Identify which cell holds the provided text, then report its (X, Y) central coordinate. 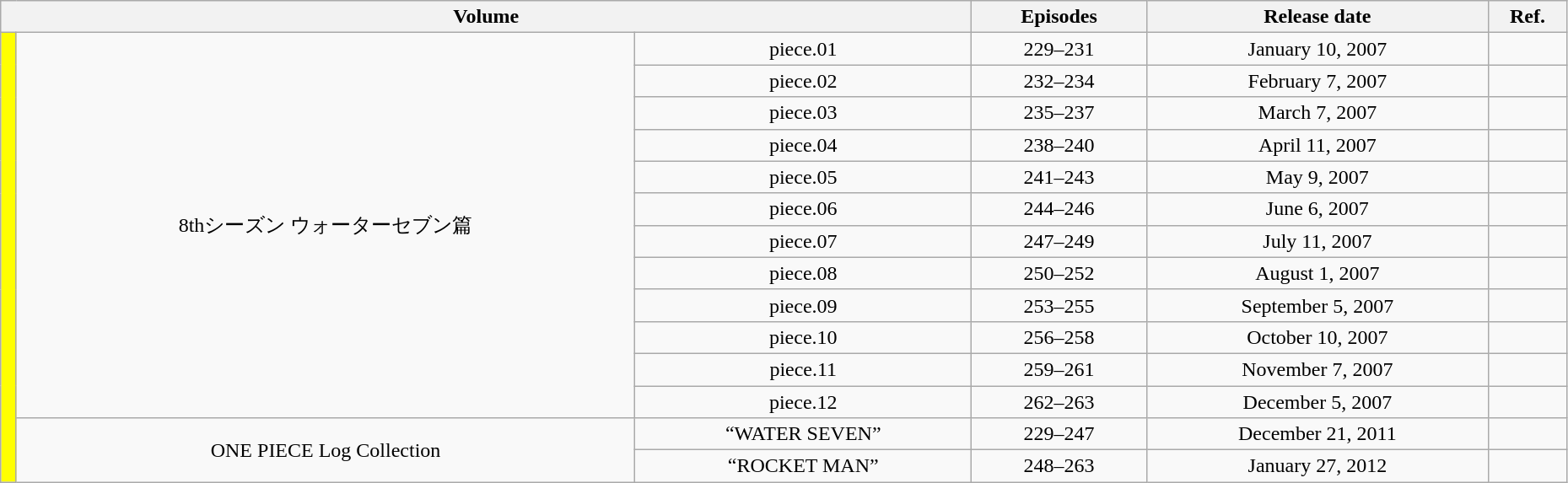
Ref. (1528, 17)
244–246 (1059, 209)
July 11, 2007 (1317, 241)
September 5, 2007 (1317, 305)
December 5, 2007 (1317, 402)
256–258 (1059, 337)
229–231 (1059, 49)
262–263 (1059, 402)
232–234 (1059, 81)
229–247 (1059, 434)
piece.12 (803, 402)
December 21, 2011 (1317, 434)
piece.07 (803, 241)
piece.03 (803, 113)
250–252 (1059, 273)
235–237 (1059, 113)
247–249 (1059, 241)
January 10, 2007 (1317, 49)
piece.06 (803, 209)
April 11, 2007 (1317, 145)
“ROCKET MAN” (803, 466)
248–263 (1059, 466)
piece.01 (803, 49)
March 7, 2007 (1317, 113)
Episodes (1059, 17)
241–243 (1059, 177)
253–255 (1059, 305)
November 7, 2007 (1317, 369)
Volume (486, 17)
259–261 (1059, 369)
piece.11 (803, 369)
238–240 (1059, 145)
May 9, 2007 (1317, 177)
October 10, 2007 (1317, 337)
piece.10 (803, 337)
August 1, 2007 (1317, 273)
February 7, 2007 (1317, 81)
piece.09 (803, 305)
January 27, 2012 (1317, 466)
8thシーズン ウォーターセブン篇 (326, 226)
piece.04 (803, 145)
ONE PIECE Log Collection (326, 450)
piece.08 (803, 273)
June 6, 2007 (1317, 209)
Release date (1317, 17)
“WATER SEVEN” (803, 434)
piece.05 (803, 177)
piece.02 (803, 81)
